Detect which cell encompasses the target text, then output its [x, y] center coordinate. 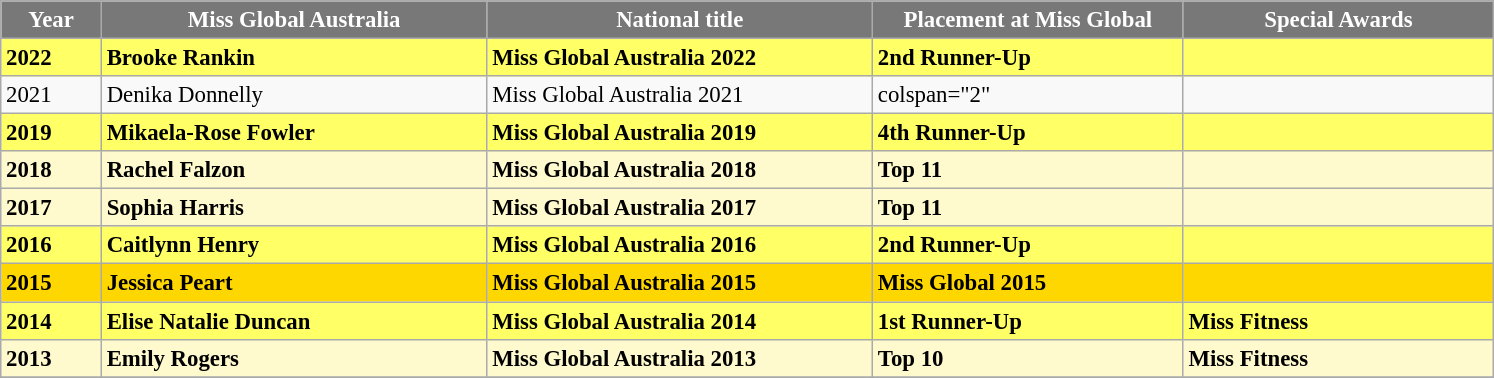
Miss Global 2015 [1028, 283]
2021 [52, 95]
2015 [52, 283]
Year [52, 20]
2016 [52, 245]
Denika Donnelly [294, 95]
Miss Global Australia 2015 [680, 283]
4th Runner-Up [1028, 133]
Miss Global Australia 2018 [680, 170]
Miss Global Australia 2014 [680, 321]
Miss Global Australia 2013 [680, 358]
Elise Natalie Duncan [294, 321]
Miss Global Australia 2016 [680, 245]
Miss Global Australia [294, 20]
2018 [52, 170]
Miss Global Australia 2017 [680, 208]
2013 [52, 358]
Rachel Falzon [294, 170]
2022 [52, 58]
Miss Global Australia 2019 [680, 133]
Mikaela-Rose Fowler [294, 133]
Special Awards [1338, 20]
Miss Global Australia 2021 [680, 95]
1st Runner-Up [1028, 321]
Miss Global Australia 2022 [680, 58]
2019 [52, 133]
Top 10 [1028, 358]
2017 [52, 208]
National title [680, 20]
Brooke Rankin [294, 58]
Caitlynn Henry [294, 245]
Jessica Peart [294, 283]
2014 [52, 321]
Emily Rogers [294, 358]
colspan="2" [1028, 95]
Placement at Miss Global [1028, 20]
Sophia Harris [294, 208]
